Capture the cell that displays the provided text and extract its (X, Y) central coordinate. 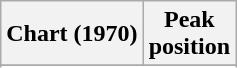
Chart (1970) (72, 34)
Peakposition (189, 34)
